Locate the cell with the specified text and output its [x, y] center coordinate. 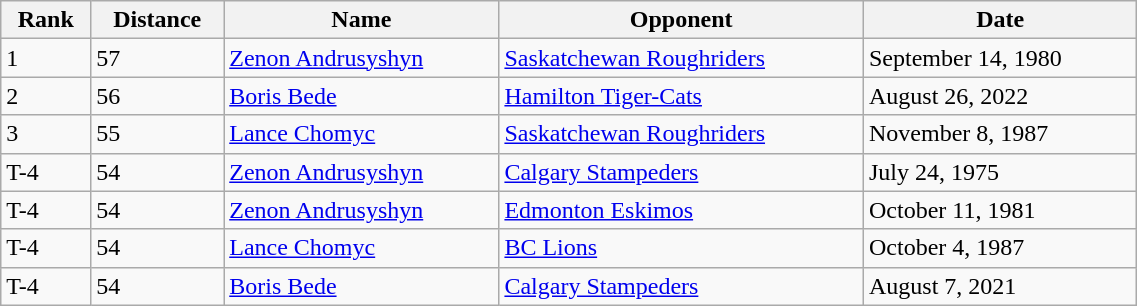
55 [158, 134]
3 [46, 134]
Opponent [682, 20]
Name [362, 20]
57 [158, 58]
October 4, 1987 [1000, 248]
November 8, 1987 [1000, 134]
2 [46, 96]
Date [1000, 20]
Edmonton Eskimos [682, 210]
Distance [158, 20]
August 7, 2021 [1000, 286]
October 11, 1981 [1000, 210]
56 [158, 96]
BC Lions [682, 248]
August 26, 2022 [1000, 96]
September 14, 1980 [1000, 58]
1 [46, 58]
July 24, 1975 [1000, 172]
Rank [46, 20]
Hamilton Tiger-Cats [682, 96]
